Find where the given text appears and provide that cell's center as (x, y) coordinate. 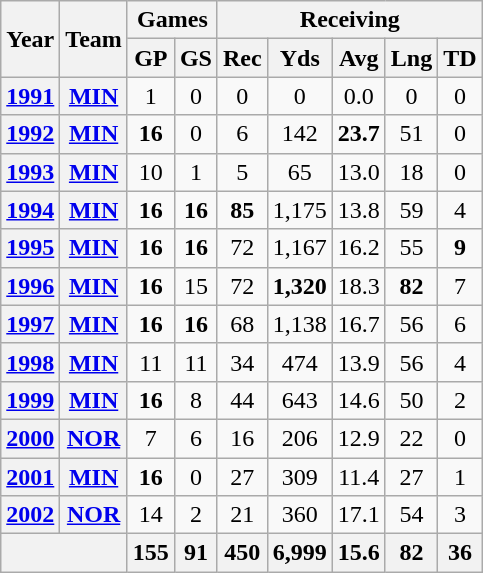
1991 (30, 96)
51 (411, 134)
1993 (30, 172)
13.9 (358, 362)
Rec (242, 58)
15 (196, 286)
13.0 (358, 172)
9 (460, 248)
16.2 (358, 248)
Games (172, 20)
16.7 (358, 324)
22 (411, 438)
10 (150, 172)
14 (150, 515)
91 (196, 553)
2002 (30, 515)
2001 (30, 477)
206 (300, 438)
1994 (30, 210)
8 (196, 400)
1992 (30, 134)
Avg (358, 58)
12.9 (358, 438)
36 (460, 553)
1,320 (300, 286)
Team (94, 39)
59 (411, 210)
0.0 (358, 96)
2000 (30, 438)
Year (30, 39)
11.4 (358, 477)
1,175 (300, 210)
18.3 (358, 286)
1998 (30, 362)
155 (150, 553)
13.8 (358, 210)
68 (242, 324)
1,167 (300, 248)
474 (300, 362)
50 (411, 400)
309 (300, 477)
142 (300, 134)
6,999 (300, 553)
Receiving (350, 20)
1999 (30, 400)
1,138 (300, 324)
15.6 (358, 553)
44 (242, 400)
643 (300, 400)
Yds (300, 58)
1995 (30, 248)
450 (242, 553)
65 (300, 172)
Lng (411, 58)
17.1 (358, 515)
TD (460, 58)
3 (460, 515)
360 (300, 515)
21 (242, 515)
1996 (30, 286)
54 (411, 515)
18 (411, 172)
55 (411, 248)
14.6 (358, 400)
5 (242, 172)
GP (150, 58)
GS (196, 58)
1997 (30, 324)
23.7 (358, 134)
34 (242, 362)
85 (242, 210)
